Search for the cell housing the specified text and yield its [x, y] center coordinate. 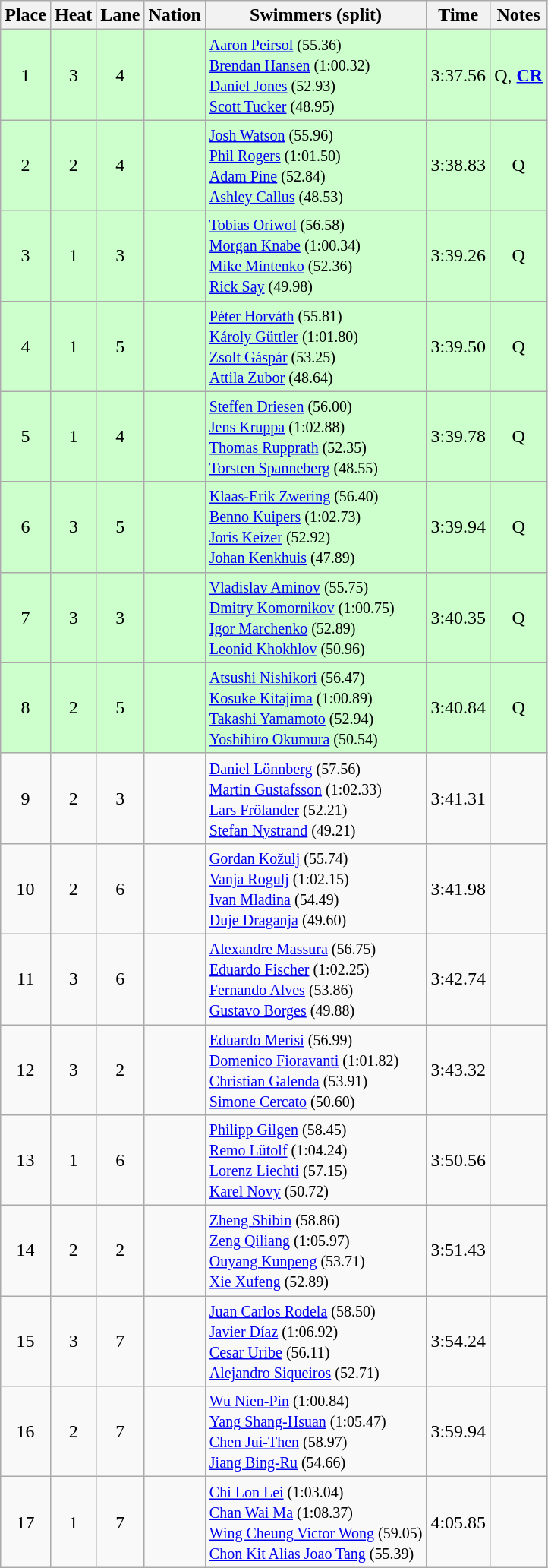
Aaron Peirsol (55.36) Brendan Hansen (1:00.32) Daniel Jones (52.93) Scott Tucker (48.95) [316, 74]
11 [26, 978]
3:51.43 [458, 1250]
3:39.94 [458, 527]
3:40.35 [458, 617]
Swimmers (split) [316, 15]
Péter Horváth (55.81) Károly Güttler (1:01.80) Zsolt Gáspár (53.25) Attila Zubor (48.64) [316, 346]
3:39.26 [458, 255]
3:41.31 [458, 798]
17 [26, 1522]
Heat [73, 15]
3:39.78 [458, 436]
3:43.32 [458, 1070]
Daniel Lönnberg (57.56) Martin Gustafsson (1:02.33) Lars Frölander (52.21) Stefan Nystrand (49.21) [316, 798]
Vladislav Aminov (55.75) Dmitry Komornikov (1:00.75) Igor Marchenko (52.89) Leonid Khokhlov (50.96) [316, 617]
3:39.50 [458, 346]
Juan Carlos Rodela (58.50) Javier Díaz (1:06.92) Cesar Uribe (56.11) Alejandro Siqueiros (52.71) [316, 1342]
Tobias Oriwol (56.58) Morgan Knabe (1:00.34) Mike Mintenko (52.36) Rick Say (49.98) [316, 255]
3:41.98 [458, 889]
14 [26, 1250]
9 [26, 798]
Alexandre Massura (56.75) Eduardo Fischer (1:02.25) Fernando Alves (53.86) Gustavo Borges (49.88) [316, 978]
Q, CR [519, 74]
Wu Nien-Pin (1:00.84) Yang Shang-Hsuan (1:05.47) Chen Jui-Then (58.97) Jiang Bing-Ru (54.66) [316, 1431]
13 [26, 1161]
3:38.83 [458, 166]
15 [26, 1342]
3:59.94 [458, 1431]
Gordan Kožulj (55.74) Vanja Rogulj (1:02.15) Ivan Mladina (54.49) Duje Draganja (49.60) [316, 889]
8 [26, 708]
Zheng Shibin (58.86) Zeng Qiliang (1:05.97) Ouyang Kunpeng (53.71) Xie Xufeng (52.89) [316, 1250]
Place [26, 15]
Chi Lon Lei (1:03.04) Chan Wai Ma (1:08.37) Wing Cheung Victor Wong (59.05) Chon Kit Alias Joao Tang (55.39) [316, 1522]
12 [26, 1070]
Josh Watson (55.96)Phil Rogers (1:01.50)Adam Pine (52.84)Ashley Callus (48.53) [316, 166]
3:54.24 [458, 1342]
Atsushi Nishikori (56.47) Kosuke Kitajima (1:00.89) Takashi Yamamoto (52.94) Yoshihiro Okumura (50.54) [316, 708]
16 [26, 1431]
10 [26, 889]
Nation [175, 15]
3:42.74 [458, 978]
Time [458, 15]
Lane [120, 15]
Steffen Driesen (56.00) Jens Kruppa (1:02.88) Thomas Rupprath (52.35) Torsten Spanneberg (48.55) [316, 436]
3:40.84 [458, 708]
Klaas-Erik Zwering (56.40) Benno Kuipers (1:02.73) Joris Keizer (52.92) Johan Kenkhuis (47.89) [316, 527]
3:50.56 [458, 1161]
Eduardo Merisi (56.99) Domenico Fioravanti (1:01.82) Christian Galenda (53.91) Simone Cercato (50.60) [316, 1070]
Philipp Gilgen (58.45) Remo Lütolf (1:04.24) Lorenz Liechti (57.15) Karel Novy (50.72) [316, 1161]
3:37.56 [458, 74]
Notes [519, 15]
4:05.85 [458, 1522]
